For the text-containing cell, return its midpoint in (x, y) coordinate format. 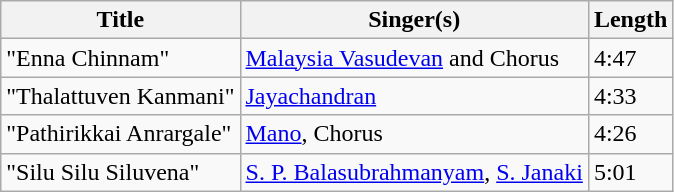
Jayachandran (414, 96)
Title (120, 20)
Malaysia Vasudevan and Chorus (414, 58)
5:01 (630, 172)
S. P. Balasubrahmanyam, S. Janaki (414, 172)
Mano, Chorus (414, 134)
Length (630, 20)
4:26 (630, 134)
4:47 (630, 58)
"Enna Chinnam" (120, 58)
4:33 (630, 96)
"Pathirikkai Anrargale" (120, 134)
"Silu Silu Siluvena" (120, 172)
Singer(s) (414, 20)
"Thalattuven Kanmani" (120, 96)
